Output the [x, y] coordinate of the center of the cell containing the given text.  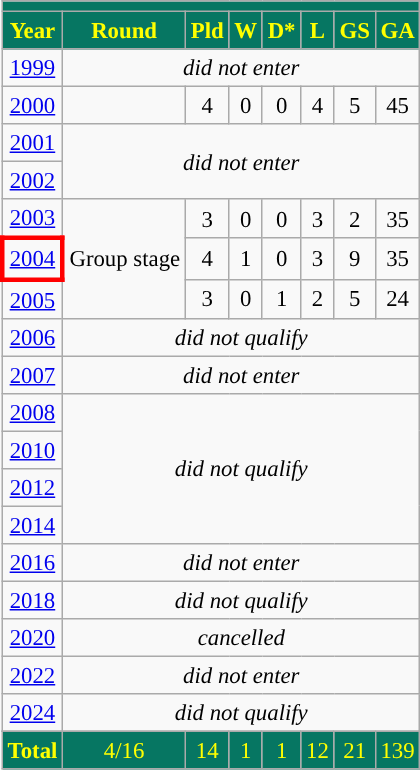
2008 [32, 412]
12 [318, 751]
2016 [32, 563]
2022 [32, 676]
2005 [32, 298]
2002 [32, 181]
Total [32, 751]
139 [398, 751]
2020 [32, 638]
21 [354, 751]
4/16 [124, 751]
cancelled [242, 638]
2012 [32, 488]
2018 [32, 600]
2010 [32, 450]
Group stage [124, 260]
GS [354, 31]
24 [398, 298]
L [318, 31]
Round [124, 31]
2024 [32, 713]
2014 [32, 525]
2007 [32, 375]
Year [32, 31]
GA [398, 31]
W [246, 31]
2004 [32, 260]
14 [207, 751]
2006 [32, 337]
2001 [32, 143]
Pld [207, 31]
2000 [32, 106]
45 [398, 106]
9 [354, 260]
1999 [32, 68]
D* [281, 31]
2003 [32, 220]
